Detect which cell encompasses the target text, then output its (x, y) center coordinate. 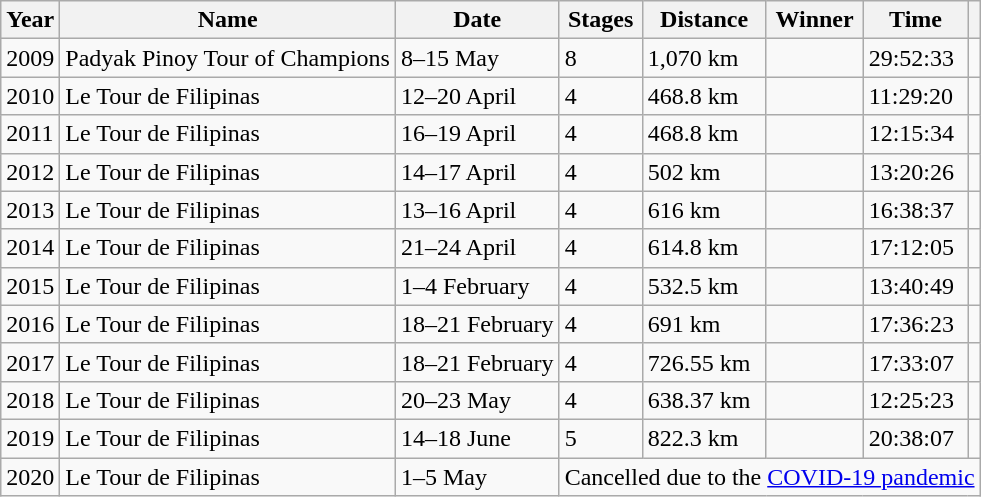
13:40:49 (916, 286)
13:20:26 (916, 172)
2018 (30, 400)
2016 (30, 324)
12:25:23 (916, 400)
11:29:20 (916, 96)
616 km (704, 210)
1–5 May (477, 477)
1,070 km (704, 58)
2017 (30, 362)
2014 (30, 248)
Distance (704, 20)
638.37 km (704, 400)
29:52:33 (916, 58)
14–18 June (477, 438)
2010 (30, 96)
2012 (30, 172)
12:15:34 (916, 134)
8–15 May (477, 58)
17:12:05 (916, 248)
2013 (30, 210)
502 km (704, 172)
20–23 May (477, 400)
1–4 February (477, 286)
16–19 April (477, 134)
Stages (600, 20)
12–20 April (477, 96)
726.55 km (704, 362)
8 (600, 58)
2011 (30, 134)
Name (228, 20)
Winner (814, 20)
691 km (704, 324)
Padyak Pinoy Tour of Champions (228, 58)
14–17 April (477, 172)
2019 (30, 438)
Time (916, 20)
17:36:23 (916, 324)
2020 (30, 477)
Date (477, 20)
17:33:07 (916, 362)
822.3 km (704, 438)
2009 (30, 58)
16:38:37 (916, 210)
Year (30, 20)
614.8 km (704, 248)
21–24 April (477, 248)
2015 (30, 286)
20:38:07 (916, 438)
5 (600, 438)
13–16 April (477, 210)
Cancelled due to the COVID-19 pandemic (770, 477)
532.5 km (704, 286)
